Pinpoint the cell where the given text exists, returning its [X, Y] midpoint coordinate. 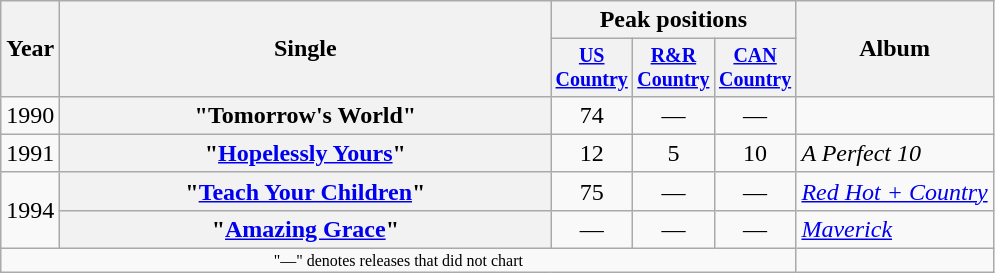
1991 [30, 153]
"Teach Your Children" [306, 191]
CAN Country [755, 68]
Single [306, 49]
R&R Country [674, 68]
1994 [30, 210]
"—" denotes releases that did not chart [398, 261]
"Tomorrow's World" [306, 115]
"Hopelessly Yours" [306, 153]
Red Hot + Country [894, 191]
12 [592, 153]
Year [30, 49]
75 [592, 191]
Peak positions [674, 20]
"Amazing Grace" [306, 229]
US Country [592, 68]
1990 [30, 115]
Maverick [894, 229]
5 [674, 153]
A Perfect 10 [894, 153]
Album [894, 49]
10 [755, 153]
74 [592, 115]
